Capture the cell that displays the provided text and extract its [x, y] central coordinate. 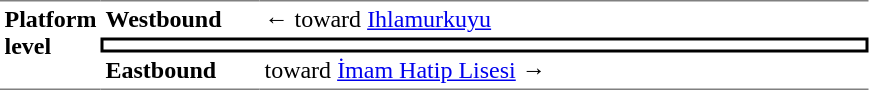
Westbound [180, 19]
Eastbound [180, 71]
toward İmam Hatip Lisesi → [564, 71]
← toward Ihlamurkuyu [564, 19]
Platform level [50, 45]
